Find where the given text appears and provide that cell's center as (x, y) coordinate. 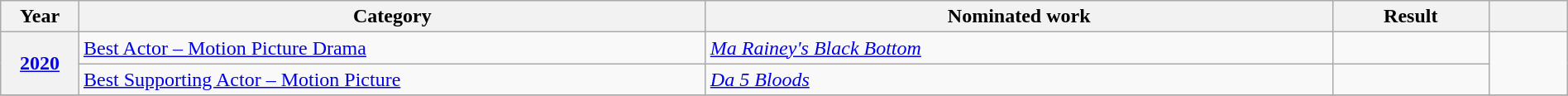
Best Supporting Actor – Motion Picture (392, 79)
Nominated work (1019, 17)
Category (392, 17)
Da 5 Bloods (1019, 79)
Best Actor – Motion Picture Drama (392, 48)
Ma Rainey's Black Bottom (1019, 48)
Year (40, 17)
2020 (40, 64)
Result (1411, 17)
